Detect which cell encompasses the target text, then output its (X, Y) center coordinate. 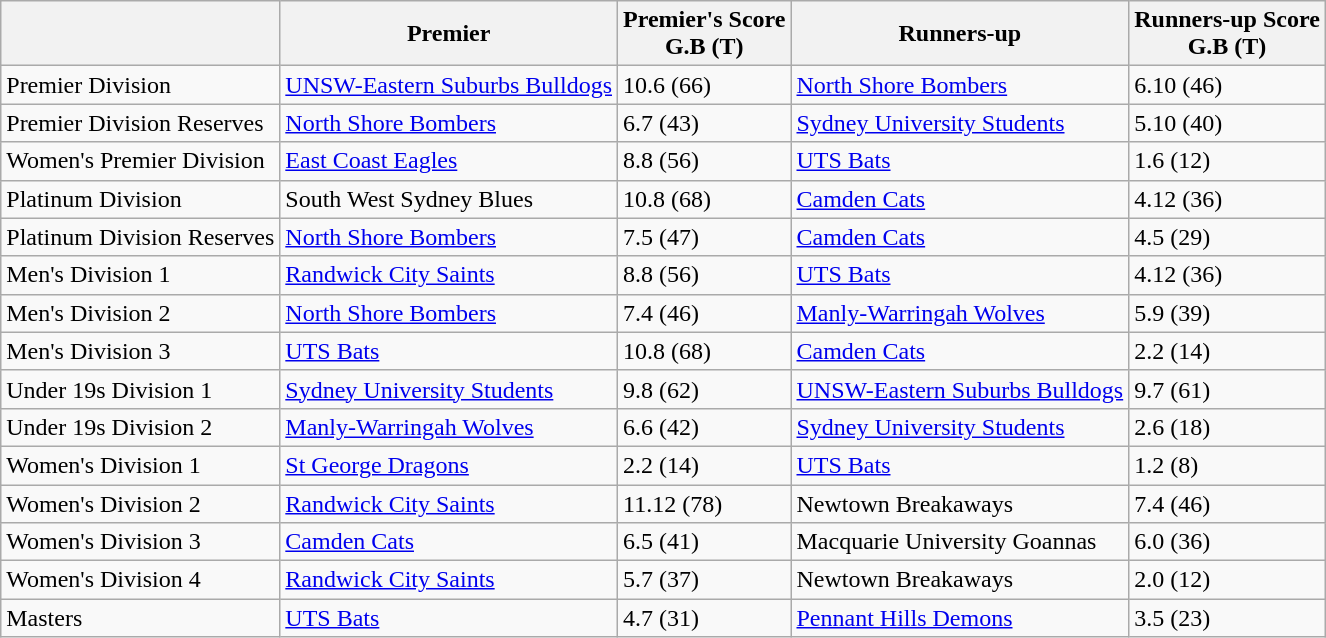
Women's Division 4 (140, 580)
5.10 (40) (1228, 123)
Women's Division 3 (140, 542)
10.6 (66) (704, 85)
2.6 (18) (1228, 427)
Macquarie University Goannas (960, 542)
4.7 (31) (704, 618)
1.2 (8) (1228, 465)
Premier's ScoreG.B (T) (704, 34)
6.6 (42) (704, 427)
Masters (140, 618)
6.7 (43) (704, 123)
9.7 (61) (1228, 389)
Runners-up ScoreG.B (T) (1228, 34)
East Coast Eagles (449, 161)
South West Sydney Blues (449, 199)
Premier Division Reserves (140, 123)
11.12 (78) (704, 503)
Premier (449, 34)
6.5 (41) (704, 542)
Men's Division 1 (140, 275)
6.0 (36) (1228, 542)
9.8 (62) (704, 389)
Men's Division 3 (140, 351)
Runners-up (960, 34)
2.0 (12) (1228, 580)
Pennant Hills Demons (960, 618)
1.6 (12) (1228, 161)
Women's Division 1 (140, 465)
Platinum Division Reserves (140, 237)
Platinum Division (140, 199)
St George Dragons (449, 465)
Premier Division (140, 85)
3.5 (23) (1228, 618)
Women's Premier Division (140, 161)
Men's Division 2 (140, 313)
7.5 (47) (704, 237)
Women's Division 2 (140, 503)
4.5 (29) (1228, 237)
6.10 (46) (1228, 85)
Under 19s Division 1 (140, 389)
Under 19s Division 2 (140, 427)
5.9 (39) (1228, 313)
5.7 (37) (704, 580)
